Pinpoint the cell where the given text exists, returning its (x, y) midpoint coordinate. 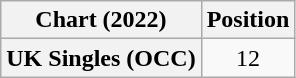
Position (248, 20)
UK Singles (OCC) (101, 58)
12 (248, 58)
Chart (2022) (101, 20)
